Provide the (x, y) coordinate of the cell's center where the given text is located.  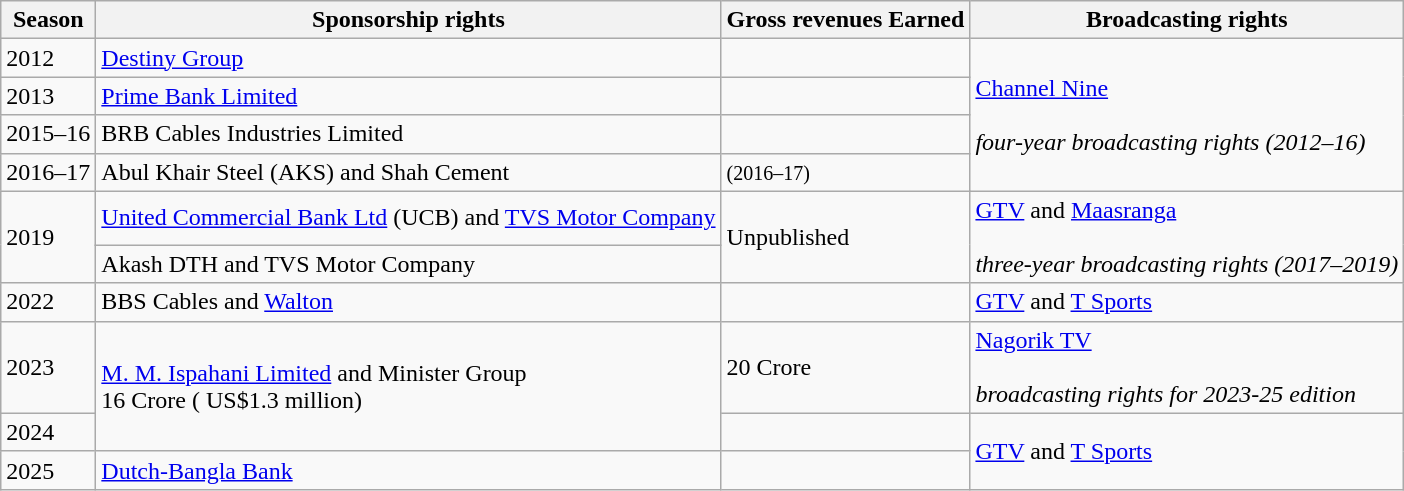
Abul Khair Steel (AKS) and Shah Cement (408, 172)
Broadcasting rights (1187, 20)
2022 (48, 302)
2019 (48, 237)
Prime Bank Limited (408, 96)
Season (48, 20)
BRB Cables Industries Limited (408, 134)
(2016–17) (846, 172)
2023 (48, 367)
Gross revenues Earned (846, 20)
Dutch-Bangla Bank (408, 470)
GTV and Maasranga three-year broadcasting rights (2017–2019) (1187, 237)
2012 (48, 58)
Nagorik TV broadcasting rights for 2023-25 edition (1187, 367)
BBS Cables and Walton (408, 302)
Channel Nine four-year broadcasting rights (2012–16) (1187, 115)
M. M. Ispahani Limited and Minister Group16 Crore ( US$1.3 million) (408, 386)
Destiny Group (408, 58)
2025 (48, 470)
2013 (48, 96)
2024 (48, 432)
20 Crore (846, 367)
United Commercial Bank Ltd (UCB) and TVS Motor Company (408, 218)
2015–16 (48, 134)
Akash DTH and TVS Motor Company (408, 264)
2016–17 (48, 172)
Unpublished (846, 237)
Sponsorship rights (408, 20)
